Determine the [x, y] coordinate at the center of the cell enclosing the given text.  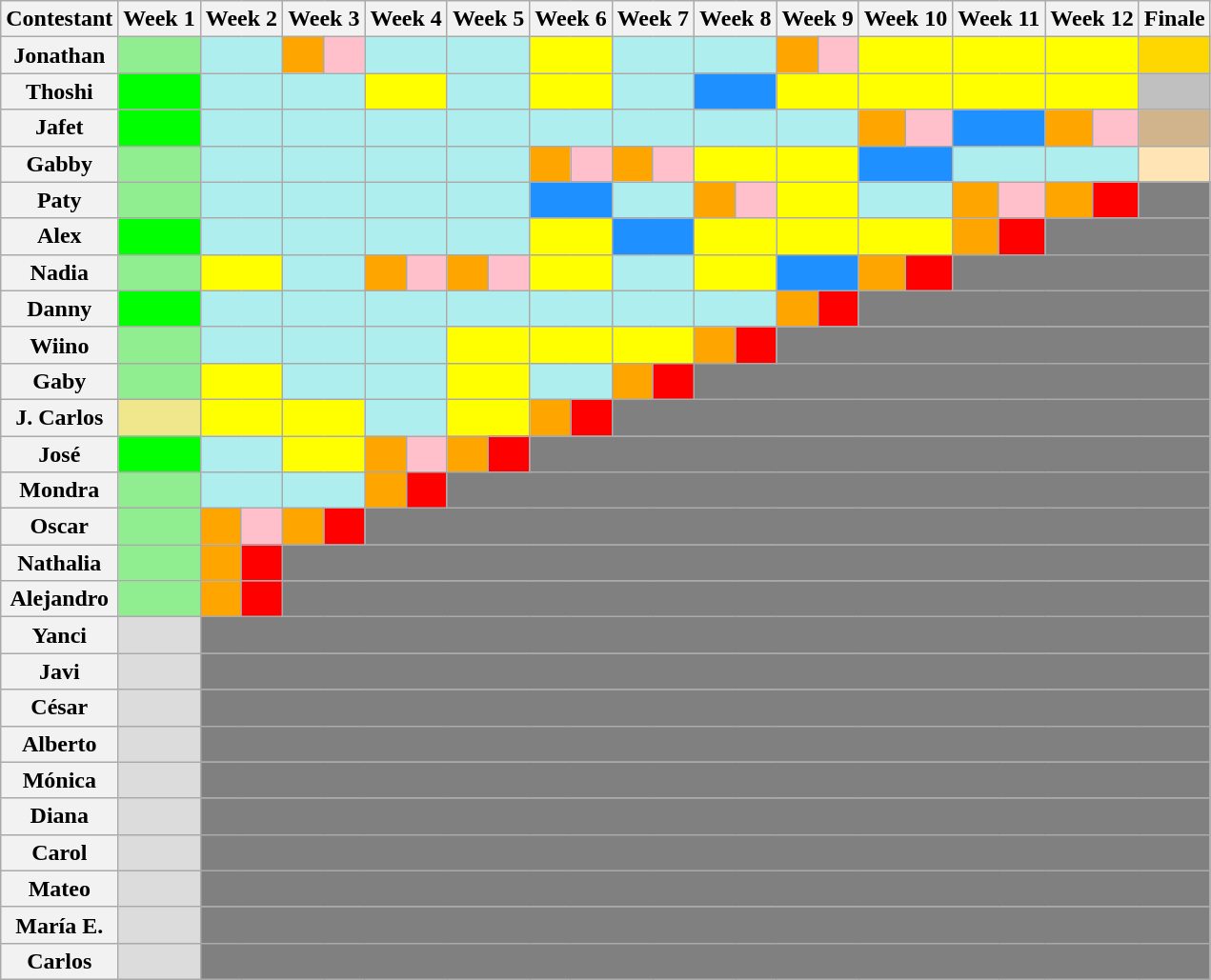
Week 2 [241, 19]
Wiino [59, 345]
Week 3 [324, 19]
Gaby [59, 381]
Week 10 [905, 19]
Week 9 [817, 19]
Week 8 [736, 19]
Alberto [59, 744]
Week 6 [571, 19]
Yanci [59, 635]
Week 12 [1092, 19]
Carlos [59, 961]
Thoshi [59, 91]
Contestant [59, 19]
Finale [1174, 19]
Alex [59, 236]
Carol [59, 852]
José [59, 454]
Week 11 [999, 19]
Mateo [59, 889]
César [59, 708]
Nathalia [59, 563]
Danny [59, 309]
Mondra [59, 490]
Gabby [59, 164]
Week 5 [488, 19]
Oscar [59, 527]
J. Carlos [59, 417]
Mónica [59, 780]
Jafet [59, 128]
Week 7 [653, 19]
Diana [59, 816]
Week 4 [406, 19]
Javi [59, 671]
María E. [59, 925]
Paty [59, 200]
Nadia [59, 272]
Week 1 [159, 19]
Jonathan [59, 55]
Alejandro [59, 599]
